Identify which cell holds the provided text, then report its (X, Y) central coordinate. 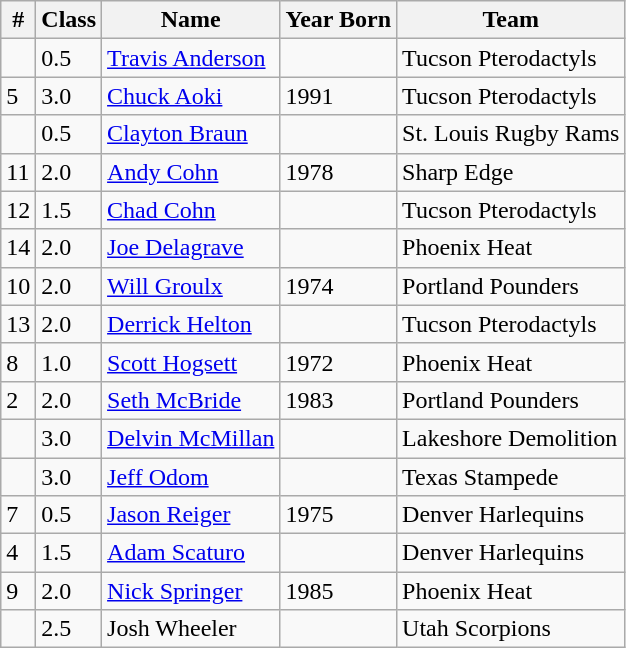
1975 (338, 515)
10 (18, 286)
# (18, 20)
Seth McBride (191, 400)
1978 (338, 172)
Team (511, 20)
14 (18, 248)
Andy Cohn (191, 172)
1972 (338, 362)
13 (18, 324)
Texas Stampede (511, 477)
Scott Hogsett (191, 362)
12 (18, 210)
11 (18, 172)
Name (191, 20)
9 (18, 591)
Class (69, 20)
Lakeshore Demolition (511, 438)
Year Born (338, 20)
Travis Anderson (191, 58)
Chuck Aoki (191, 96)
St. Louis Rugby Rams (511, 134)
Chad Cohn (191, 210)
7 (18, 515)
4 (18, 553)
Sharp Edge (511, 172)
1991 (338, 96)
1974 (338, 286)
Jeff Odom (191, 477)
Jason Reiger (191, 515)
Josh Wheeler (191, 629)
Clayton Braun (191, 134)
Joe Delagrave (191, 248)
5 (18, 96)
Utah Scorpions (511, 629)
2 (18, 400)
1983 (338, 400)
1.0 (69, 362)
Nick Springer (191, 591)
Adam Scaturo (191, 553)
8 (18, 362)
2.5 (69, 629)
Will Groulx (191, 286)
1985 (338, 591)
Derrick Helton (191, 324)
Delvin McMillan (191, 438)
